Capture the cell that displays the provided text and extract its (x, y) central coordinate. 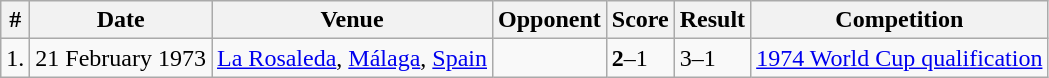
1974 World Cup qualification (900, 58)
Score (640, 20)
21 February 1973 (121, 58)
3–1 (712, 58)
Date (121, 20)
Result (712, 20)
Venue (352, 20)
# (16, 20)
2–1 (640, 58)
La Rosaleda, Málaga, Spain (352, 58)
1. (16, 58)
Competition (900, 20)
Opponent (550, 20)
